Search for the cell housing the specified text and yield its (X, Y) center coordinate. 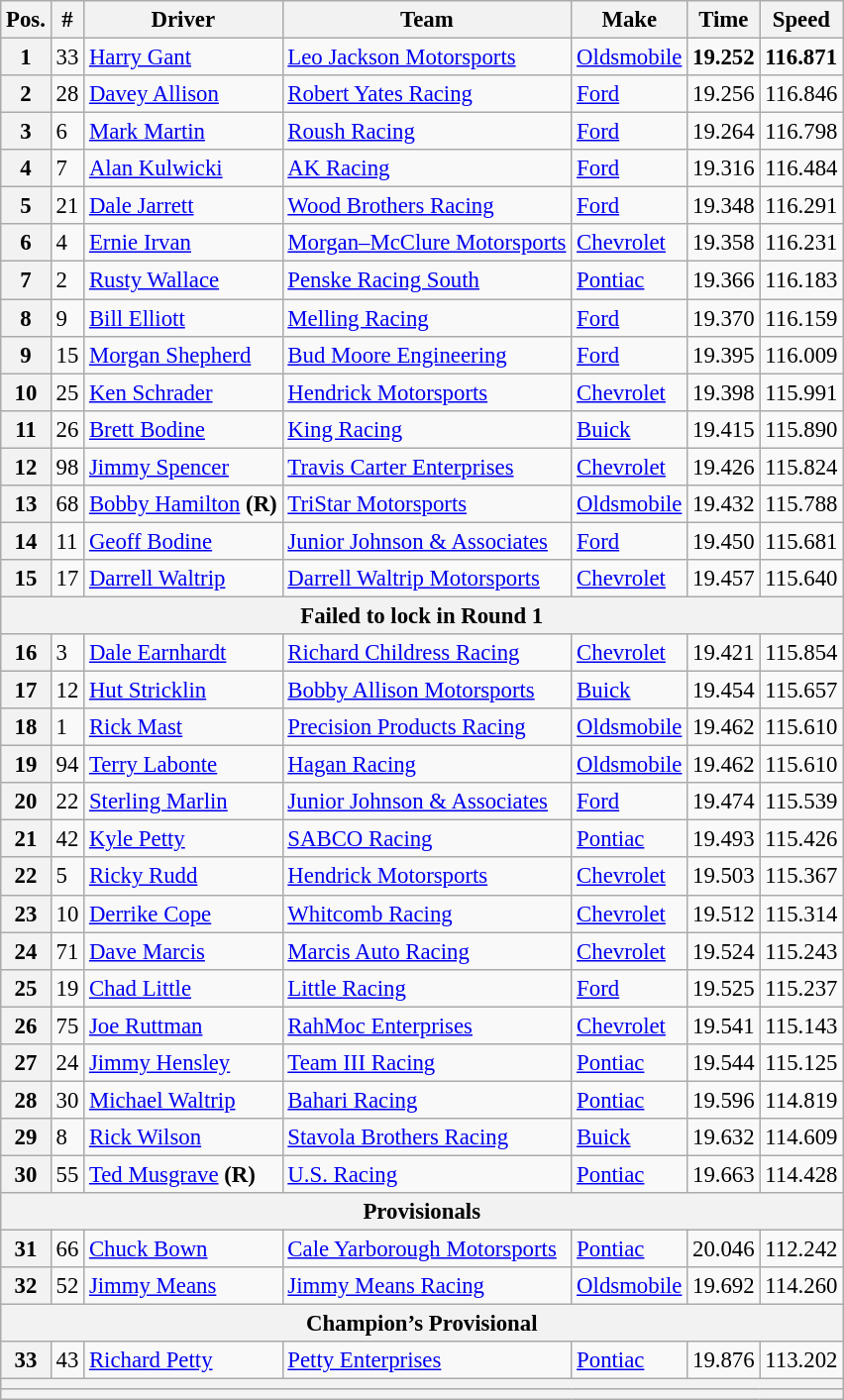
19.596 (723, 1100)
Darrell Waltrip Motorsports (427, 579)
19.457 (723, 579)
Robert Yates Racing (427, 94)
Rick Mast (183, 727)
Champion’s Provisional (422, 1324)
114.428 (801, 1174)
116.009 (801, 355)
Richard Petty (183, 1360)
RahMoc Enterprises (427, 1025)
Stavola Brothers Racing (427, 1137)
115.426 (801, 839)
19.663 (723, 1174)
# (67, 20)
Sterling Marlin (183, 802)
18 (26, 727)
115.657 (801, 691)
68 (67, 504)
115.314 (801, 914)
19.370 (723, 318)
SABCO Racing (427, 839)
Wood Brothers Racing (427, 206)
16 (26, 653)
Kyle Petty (183, 839)
19.252 (723, 57)
Cale Yarborough Motorsports (427, 1249)
19.358 (723, 243)
19.256 (723, 94)
19.544 (723, 1063)
115.788 (801, 504)
Jimmy Spencer (183, 467)
Morgan–McClure Motorsports (427, 243)
19.474 (723, 802)
Chad Little (183, 988)
94 (67, 765)
Petty Enterprises (427, 1360)
19.512 (723, 914)
Darrell Waltrip (183, 579)
Driver (183, 20)
Roush Racing (427, 132)
19.415 (723, 429)
Ricky Rudd (183, 877)
66 (67, 1249)
98 (67, 467)
TriStar Motorsports (427, 504)
19.524 (723, 951)
Bahari Racing (427, 1100)
Hut Stricklin (183, 691)
115.824 (801, 467)
Penske Racing South (427, 280)
115.125 (801, 1063)
29 (26, 1137)
Morgan Shepherd (183, 355)
42 (67, 839)
Travis Carter Enterprises (427, 467)
Chuck Bown (183, 1249)
19.525 (723, 988)
Whitcomb Racing (427, 914)
19.493 (723, 839)
32 (26, 1286)
19.541 (723, 1025)
115.890 (801, 429)
Davey Allison (183, 94)
Jimmy Means Racing (427, 1286)
116.484 (801, 168)
Bill Elliott (183, 318)
27 (26, 1063)
113.202 (801, 1360)
Michael Waltrip (183, 1100)
19.395 (723, 355)
19.432 (723, 504)
U.S. Racing (427, 1174)
115.640 (801, 579)
55 (67, 1174)
Time (723, 20)
114.609 (801, 1137)
Speed (801, 20)
19.316 (723, 168)
71 (67, 951)
Hagan Racing (427, 765)
116.871 (801, 57)
52 (67, 1286)
114.260 (801, 1286)
31 (26, 1249)
115.237 (801, 988)
Team (427, 20)
Ernie Irvan (183, 243)
19.348 (723, 206)
19.503 (723, 877)
115.243 (801, 951)
Bobby Allison Motorsports (427, 691)
Ted Musgrave (R) (183, 1174)
116.291 (801, 206)
Bud Moore Engineering (427, 355)
19.366 (723, 280)
Leo Jackson Motorsports (427, 57)
116.183 (801, 280)
115.367 (801, 877)
115.143 (801, 1025)
23 (26, 914)
19.264 (723, 132)
Rusty Wallace (183, 280)
116.159 (801, 318)
King Racing (427, 429)
Mark Martin (183, 132)
Melling Racing (427, 318)
20 (26, 802)
Brett Bodine (183, 429)
19.632 (723, 1137)
Precision Products Racing (427, 727)
Richard Childress Racing (427, 653)
112.242 (801, 1249)
19.454 (723, 691)
19.421 (723, 653)
Bobby Hamilton (R) (183, 504)
Geoff Bodine (183, 541)
14 (26, 541)
Derrike Cope (183, 914)
19.426 (723, 467)
115.681 (801, 541)
Dale Jarrett (183, 206)
Rick Wilson (183, 1137)
116.231 (801, 243)
116.846 (801, 94)
13 (26, 504)
43 (67, 1360)
115.991 (801, 392)
Pos. (26, 20)
Alan Kulwicki (183, 168)
Marcis Auto Racing (427, 951)
114.819 (801, 1100)
75 (67, 1025)
20.046 (723, 1249)
Jimmy Hensley (183, 1063)
Provisionals (422, 1212)
19.398 (723, 392)
Jimmy Means (183, 1286)
Little Racing (427, 988)
Ken Schrader (183, 392)
Make (630, 20)
19.876 (723, 1360)
19.692 (723, 1286)
Team III Racing (427, 1063)
115.854 (801, 653)
Terry Labonte (183, 765)
19.450 (723, 541)
Joe Ruttman (183, 1025)
Dale Earnhardt (183, 653)
116.798 (801, 132)
Harry Gant (183, 57)
Failed to lock in Round 1 (422, 615)
115.539 (801, 802)
Dave Marcis (183, 951)
AK Racing (427, 168)
